Return (X, Y) of the center of cell containing provided text 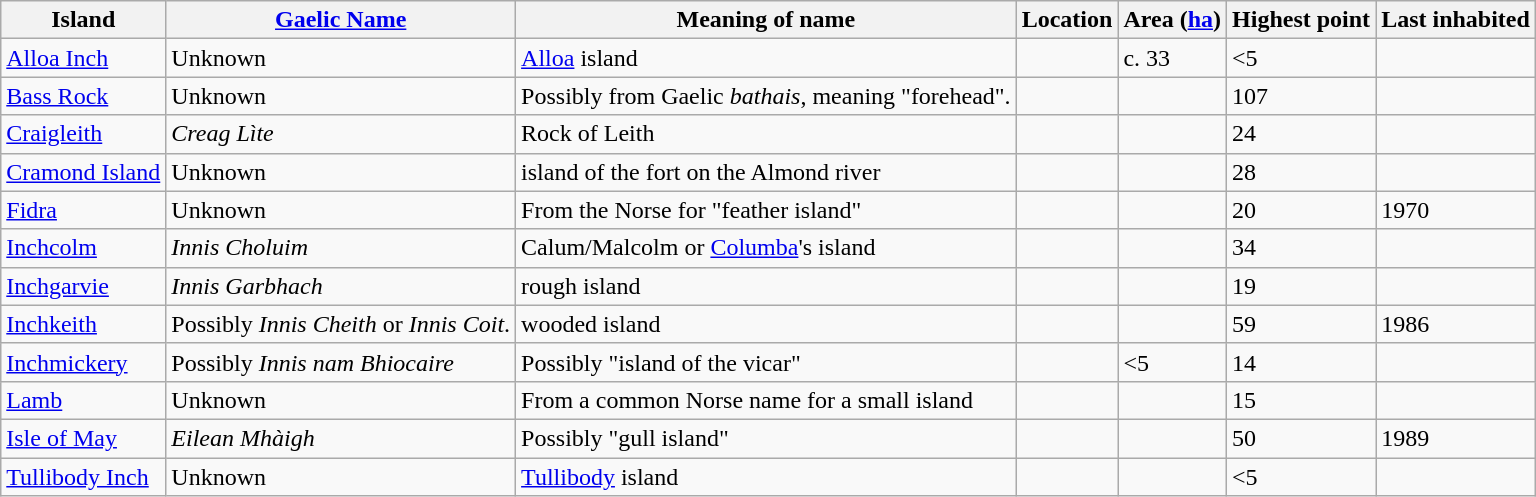
Bass Rock (84, 96)
15 (1302, 400)
Eilean Mhàigh (341, 438)
24 (1302, 134)
Tullibody Inch (84, 477)
20 (1302, 210)
Inchgarvie (84, 286)
1986 (1456, 324)
Highest point (1302, 20)
Last inhabited (1456, 20)
Gaelic Name (341, 20)
From the Norse for "feather island" (766, 210)
Area (ha) (1172, 20)
From a common Norse name for a small island (766, 400)
1989 (1456, 438)
Rock of Leith (766, 134)
Calum/Malcolm or Columba's island (766, 248)
Craigleith (84, 134)
island of the fort on the Almond river (766, 172)
Possibly "island of the vicar" (766, 362)
Lamb (84, 400)
Alloa Inch (84, 58)
Inchkeith (84, 324)
Innis Choluim (341, 248)
Inchcolm (84, 248)
Island (84, 20)
Alloa island (766, 58)
Inchmickery (84, 362)
Possibly Innis nam Bhiocaire (341, 362)
14 (1302, 362)
Location (1067, 20)
19 (1302, 286)
Fidra (84, 210)
34 (1302, 248)
Isle of May (84, 438)
107 (1302, 96)
c. 33 (1172, 58)
Innis Garbhach (341, 286)
Meaning of name (766, 20)
28 (1302, 172)
Possibly "gull island" (766, 438)
1970 (1456, 210)
59 (1302, 324)
wooded island (766, 324)
Possibly Innis Cheith or Innis Coit. (341, 324)
Creag Lìte (341, 134)
Cramond Island (84, 172)
rough island (766, 286)
50 (1302, 438)
Tullibody island (766, 477)
Possibly from Gaelic bathais, meaning "forehead". (766, 96)
